Scan for the cell matching the given text and deliver its [x, y] coordinate at center. 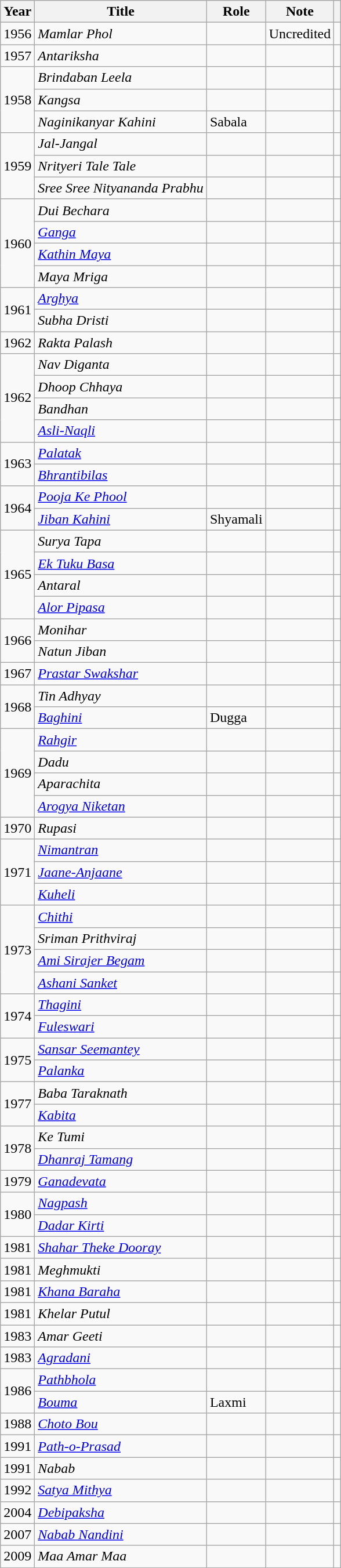
1968 [17, 707]
Tin Adhyay [121, 696]
Role [236, 12]
Sree Sree Nityananda Prabhu [121, 188]
Rupasi [121, 828]
Ganga [121, 232]
Laxmi [236, 1402]
Note [300, 12]
Ganadevata [121, 1181]
Dadar Kirti [121, 1225]
Ek Tuku Basa [121, 563]
1974 [17, 1016]
Khana Baraha [121, 1291]
Year [17, 12]
Mamlar Phol [121, 34]
Jal-Jangal [121, 144]
Chithi [121, 916]
Naginikanyar Kahini [121, 122]
Baba Taraknath [121, 1093]
1969 [17, 773]
Surya Tapa [121, 541]
Monihar [121, 629]
Thagini [121, 1005]
Antaral [121, 585]
Jiban Kahini [121, 519]
1961 [17, 310]
2004 [17, 1512]
1959 [17, 166]
Subha Dristi [121, 321]
Kathin Maya [121, 254]
Choto Bou [121, 1424]
1965 [17, 574]
Sabala [236, 122]
1977 [17, 1104]
Baghini [121, 718]
Nrityeri Tale Tale [121, 166]
1979 [17, 1181]
1960 [17, 243]
Sriman Prithviraj [121, 938]
1986 [17, 1391]
Dadu [121, 762]
Nimantran [121, 850]
2009 [17, 1556]
1958 [17, 100]
Shyamali [236, 519]
Pooja Ke Phool [121, 497]
Dhoop Chhaya [121, 387]
Ke Tumi [121, 1137]
Aparachita [121, 784]
Ami Sirajer Begam [121, 960]
1992 [17, 1490]
Debipaksha [121, 1512]
Palanka [121, 1071]
Arogya Niketan [121, 806]
1973 [17, 949]
2007 [17, 1534]
1964 [17, 508]
1988 [17, 1424]
Nav Diganta [121, 365]
Bandhan [121, 409]
Dui Bechara [121, 210]
Nabab [121, 1468]
Jaane-Anjaane [121, 872]
Dugga [236, 718]
Agradani [121, 1358]
Path-o-Prasad [121, 1446]
1975 [17, 1060]
Shahar Theke Dooray [121, 1247]
Uncredited [300, 34]
Pathbhola [121, 1380]
1966 [17, 640]
Sansar Seemantey [121, 1049]
Alor Pipasa [121, 607]
Amar Geeti [121, 1335]
Maa Amar Maa [121, 1556]
Kuheli [121, 894]
1978 [17, 1148]
Arghya [121, 299]
Natun Jiban [121, 652]
Nabab Nandini [121, 1534]
Meghmukti [121, 1269]
Title [121, 12]
Kabita [121, 1115]
Rakta Palash [121, 343]
Maya Mriga [121, 277]
Antariksha [121, 56]
Brindaban Leela [121, 78]
1971 [17, 872]
1970 [17, 828]
Fuleswari [121, 1027]
Ashani Sanket [121, 983]
Bhrantibilas [121, 475]
Prastar Swakshar [121, 674]
Kangsa [121, 100]
1967 [17, 674]
1956 [17, 34]
Satya Mithya [121, 1490]
Khelar Putul [121, 1313]
Bouma [121, 1402]
Rahgir [121, 740]
Asli-Naqli [121, 431]
1980 [17, 1214]
Nagpash [121, 1203]
Dhanraj Tamang [121, 1159]
Palatak [121, 453]
1963 [17, 464]
1957 [17, 56]
